Pinpoint the cell where the given text exists, returning its (X, Y) midpoint coordinate. 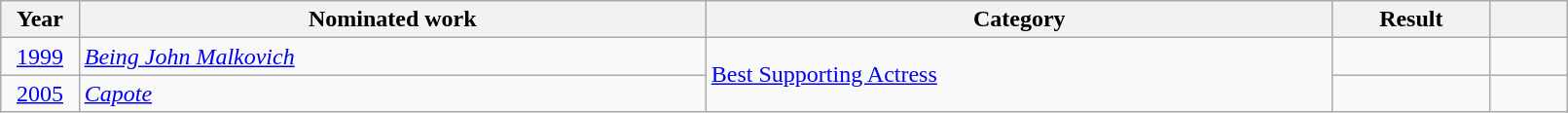
Year (40, 19)
1999 (40, 56)
Best Supporting Actress (1019, 75)
2005 (40, 94)
Result (1411, 19)
Being John Malkovich (392, 56)
Nominated work (392, 19)
Capote (392, 94)
Category (1019, 19)
